Provide the (x, y) coordinate of the cell's center where the given text is located.  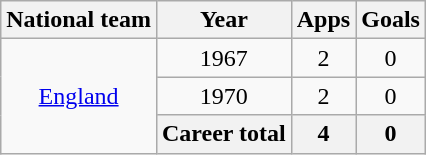
Year (224, 20)
1967 (224, 58)
Career total (224, 134)
England (79, 96)
1970 (224, 96)
National team (79, 20)
Goals (391, 20)
Apps (323, 20)
4 (323, 134)
